Pinpoint the cell where the given text exists, returning its (X, Y) midpoint coordinate. 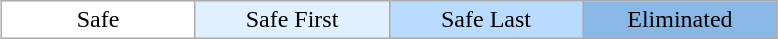
Safe Last (486, 20)
Eliminated (680, 20)
Safe First (292, 20)
Safe (98, 20)
